Provide the [x, y] coordinate of the cell's center where the given text is located.  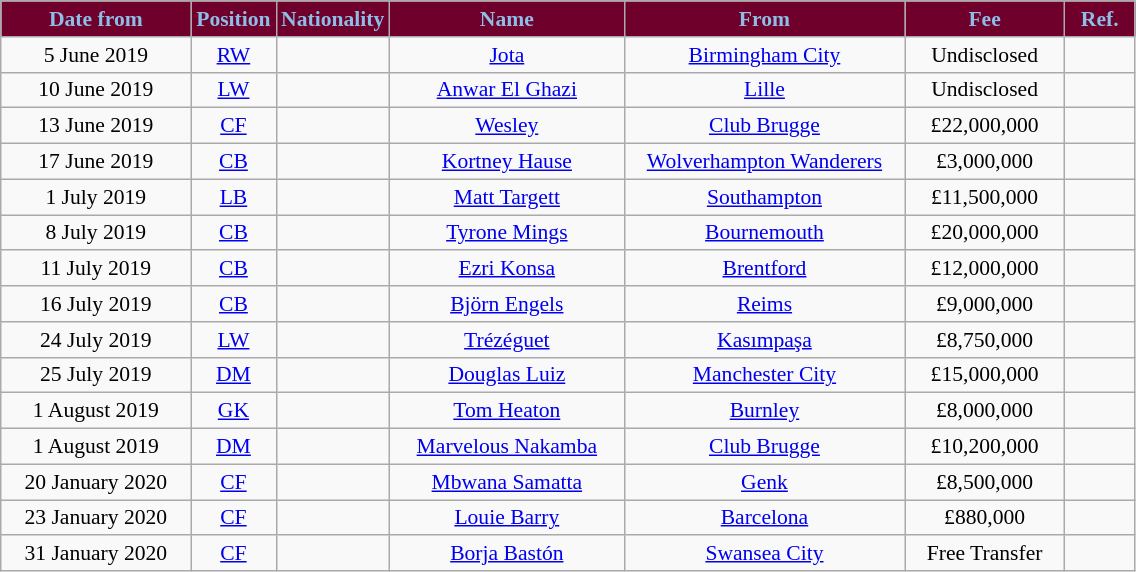
Trézéguet [506, 340]
Louie Barry [506, 518]
Southampton [764, 197]
Swansea City [764, 554]
Marvelous Nakamba [506, 447]
£22,000,000 [985, 126]
Kasımpaşa [764, 340]
£15,000,000 [985, 375]
20 January 2020 [96, 482]
10 June 2019 [96, 90]
From [764, 19]
23 January 2020 [96, 518]
Barcelona [764, 518]
17 June 2019 [96, 162]
Kortney Hause [506, 162]
Ref. [1100, 19]
Ezri Konsa [506, 269]
1 July 2019 [96, 197]
GK [234, 411]
Brentford [764, 269]
Fee [985, 19]
Date from [96, 19]
Birmingham City [764, 55]
11 July 2019 [96, 269]
8 July 2019 [96, 233]
LB [234, 197]
£880,000 [985, 518]
13 June 2019 [96, 126]
Jota [506, 55]
Position [234, 19]
25 July 2019 [96, 375]
£11,500,000 [985, 197]
Björn Engels [506, 304]
Burnley [764, 411]
Wesley [506, 126]
Genk [764, 482]
Bournemouth [764, 233]
16 July 2019 [96, 304]
Douglas Luiz [506, 375]
Tyrone Mings [506, 233]
5 June 2019 [96, 55]
Mbwana Samatta [506, 482]
Borja Bastón [506, 554]
£10,200,000 [985, 447]
Wolverhampton Wanderers [764, 162]
£8,000,000 [985, 411]
£3,000,000 [985, 162]
Free Transfer [985, 554]
Matt Targett [506, 197]
Name [506, 19]
£12,000,000 [985, 269]
RW [234, 55]
£8,750,000 [985, 340]
£9,000,000 [985, 304]
Nationality [332, 19]
Anwar El Ghazi [506, 90]
24 July 2019 [96, 340]
Lille [764, 90]
Manchester City [764, 375]
£8,500,000 [985, 482]
£20,000,000 [985, 233]
Reims [764, 304]
Tom Heaton [506, 411]
31 January 2020 [96, 554]
